For the text-containing cell, return its midpoint in [x, y] coordinate format. 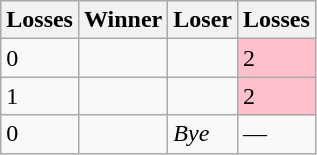
Winner [122, 20]
1 [40, 96]
Loser [203, 20]
Bye [203, 134]
— [277, 134]
